From the cell containing the given text, extract its center point as [X, Y] coordinate. 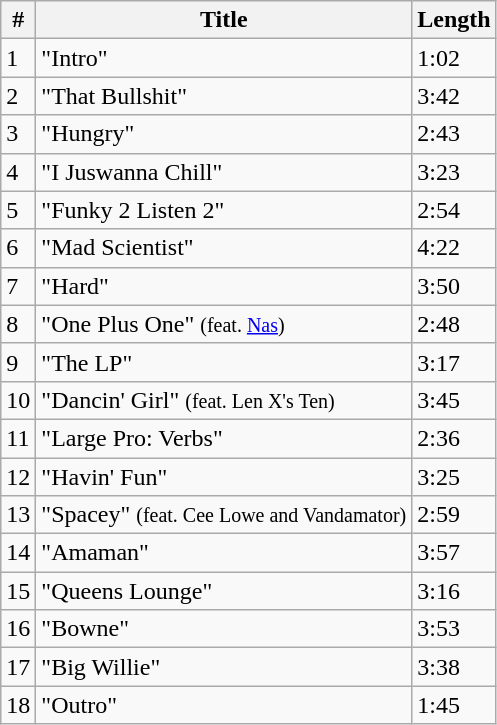
4:22 [454, 248]
"Spacey" (feat. Cee Lowe and Vandamator) [224, 515]
3:50 [454, 286]
"Amaman" [224, 553]
1:02 [454, 58]
3:16 [454, 591]
3:25 [454, 477]
"Outro" [224, 705]
3 [18, 134]
1 [18, 58]
"Hungry" [224, 134]
9 [18, 362]
"The LP" [224, 362]
3:45 [454, 400]
13 [18, 515]
Length [454, 20]
"That Bullshit" [224, 96]
10 [18, 400]
16 [18, 629]
15 [18, 591]
"Queens Lounge" [224, 591]
2:48 [454, 324]
"Bowne" [224, 629]
3:53 [454, 629]
"Hard" [224, 286]
3:57 [454, 553]
2:36 [454, 438]
"Mad Scientist" [224, 248]
17 [18, 667]
2:54 [454, 210]
"Large Pro: Verbs" [224, 438]
3:42 [454, 96]
"Dancin' Girl" (feat. Len X's Ten) [224, 400]
7 [18, 286]
"Havin' Fun" [224, 477]
1:45 [454, 705]
2:59 [454, 515]
2:43 [454, 134]
# [18, 20]
5 [18, 210]
Title [224, 20]
2 [18, 96]
"Big Willie" [224, 667]
3:38 [454, 667]
11 [18, 438]
8 [18, 324]
12 [18, 477]
4 [18, 172]
"I Juswanna Chill" [224, 172]
6 [18, 248]
18 [18, 705]
"One Plus One" (feat. Nas) [224, 324]
3:23 [454, 172]
3:17 [454, 362]
"Intro" [224, 58]
"Funky 2 Listen 2" [224, 210]
14 [18, 553]
